Find where the given text appears and provide that cell's center as (X, Y) coordinate. 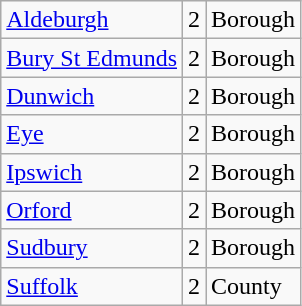
Bury St Edmunds (92, 58)
Sudbury (92, 248)
Eye (92, 134)
County (254, 286)
Ipswich (92, 172)
Orford (92, 210)
Aldeburgh (92, 20)
Dunwich (92, 96)
Suffolk (92, 286)
